Extract the (X, Y) coordinate from the center of the cell holding the provided text.  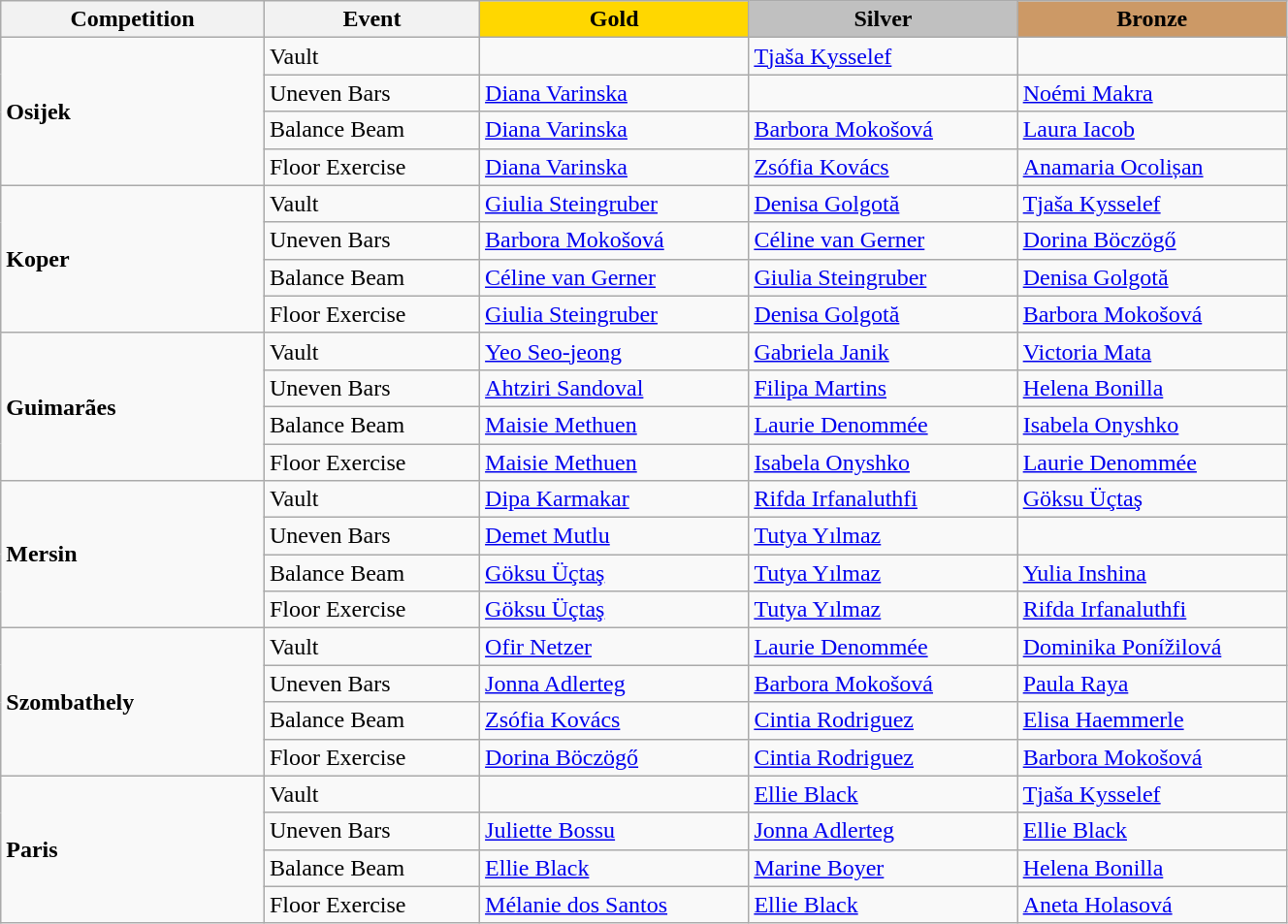
Gold (615, 19)
Paula Raya (1152, 684)
Ahtziri Sandoval (615, 388)
Noémi Makra (1152, 93)
Elisa Haemmerle (1152, 720)
Guimarães (133, 406)
Demet Mutlu (615, 536)
Szombathely (133, 702)
Bronze (1152, 19)
Aneta Holasová (1152, 905)
Yulia Inshina (1152, 573)
Laura Iacob (1152, 130)
Paris (133, 849)
Marine Boyer (883, 868)
Competition (133, 19)
Anamaria Ocolișan (1152, 167)
Silver (883, 19)
Gabriela Janik (883, 351)
Koper (133, 259)
Dipa Karmakar (615, 499)
Juliette Bossu (615, 831)
Ofir Netzer (615, 647)
Event (371, 19)
Mélanie dos Santos (615, 905)
Mersin (133, 555)
Yeo Seo-jeong (615, 351)
Victoria Mata (1152, 351)
Osijek (133, 112)
Filipa Martins (883, 388)
Dominika Ponížilová (1152, 647)
